Determine the [x, y] coordinate at the center of the cell enclosing the given text.  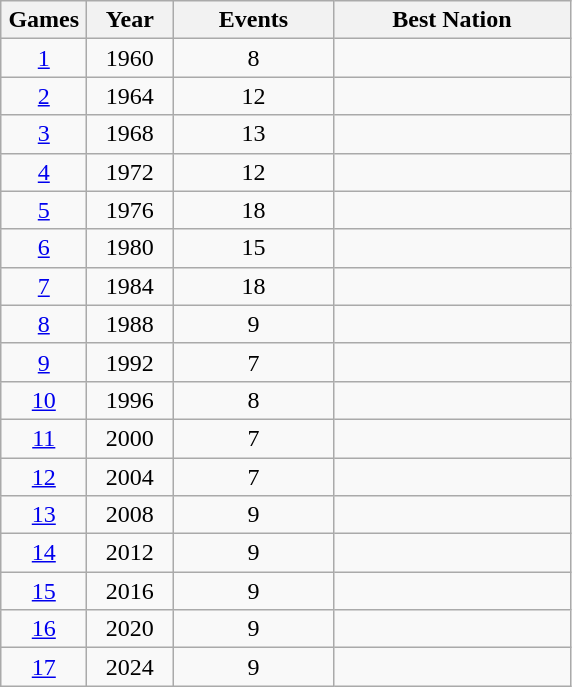
1964 [130, 96]
2004 [130, 477]
1972 [130, 172]
10 [44, 400]
2012 [130, 553]
2024 [130, 667]
1960 [130, 58]
2020 [130, 629]
2 [44, 96]
1980 [130, 248]
4 [44, 172]
1984 [130, 286]
14 [44, 553]
Best Nation [452, 20]
1976 [130, 210]
1968 [130, 134]
Year [130, 20]
17 [44, 667]
Games [44, 20]
1 [44, 58]
2000 [130, 438]
2008 [130, 515]
1996 [130, 400]
5 [44, 210]
1988 [130, 324]
2016 [130, 591]
11 [44, 438]
1992 [130, 362]
16 [44, 629]
Events [254, 20]
3 [44, 134]
6 [44, 248]
